Detect which cell encompasses the target text, then output its [x, y] center coordinate. 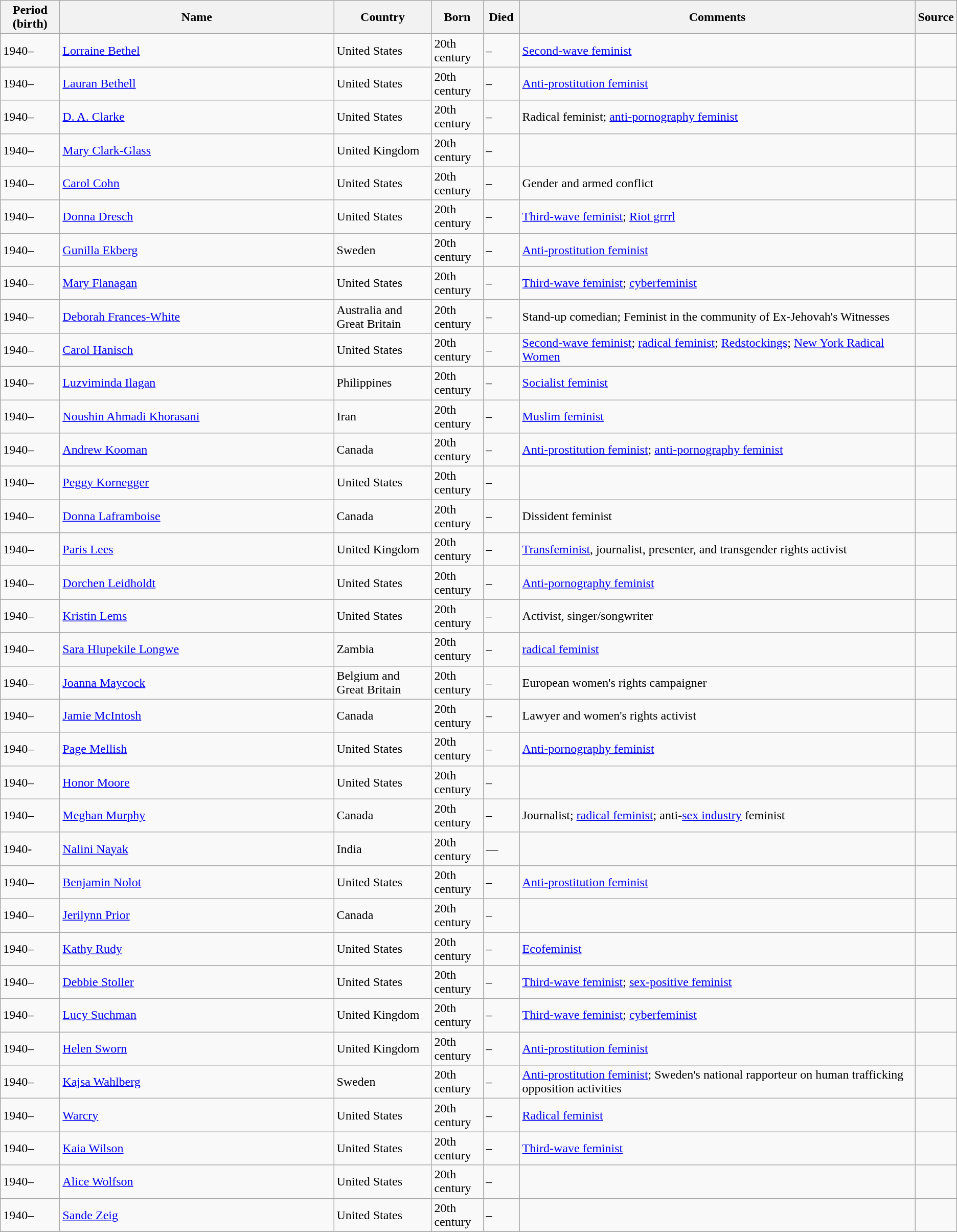
Warcry [197, 1115]
Country [382, 17]
Jamie McIntosh [197, 716]
1940- [30, 849]
Donna Laframboise [197, 517]
Dissident feminist [717, 517]
Kathy Rudy [197, 948]
Philippines [382, 383]
Dorchen Leidholdt [197, 583]
Ecofeminist [717, 948]
Paris Lees [197, 549]
Muslim feminist [717, 416]
Debbie Stoller [197, 982]
Alice Wolfson [197, 1181]
Radical feminist [717, 1115]
Honor Moore [197, 782]
Carol Cohn [197, 183]
Second-wave feminist; radical feminist; Redstockings; New York Radical Women [717, 350]
— [501, 849]
Noushin Ahmadi Khorasani [197, 416]
Peggy Kornegger [197, 483]
Donna Dresch [197, 217]
Meghan Murphy [197, 815]
Anti-prostitution feminist; Sweden's national rapporteur on human trafficking opposition activities [717, 1082]
Third-wave feminist; Riot grrrl [717, 217]
Transfeminist, journalist, presenter, and transgender rights activist [717, 549]
Activist, singer/songwriter [717, 616]
Mary Flanagan [197, 283]
Joanna Maycock [197, 682]
Kristin Lems [197, 616]
Luzviminda Ilagan [197, 383]
European women's rights campaigner [717, 682]
Andrew Kooman [197, 450]
Jerilynn Prior [197, 915]
Born [457, 17]
Source [936, 17]
Sara Hlupekile Longwe [197, 649]
Lauran Bethell [197, 84]
Died [501, 17]
Lawyer and women's rights activist [717, 716]
Period (birth) [30, 17]
Kajsa Wahlberg [197, 1082]
Mary Clark-Glass [197, 150]
D. A. Clarke [197, 117]
Kaia Wilson [197, 1149]
Carol Hanisch [197, 350]
Gunilla Ekberg [197, 250]
Lorraine Bethel [197, 50]
Australia and Great Britain [382, 316]
Journalist; radical feminist; anti-sex industry feminist [717, 815]
Helen Sworn [197, 1048]
Gender and armed conflict [717, 183]
Belgium and Great Britain [382, 682]
India [382, 849]
Nalini Nayak [197, 849]
Lucy Suchman [197, 1016]
Third-wave feminist [717, 1149]
Iran [382, 416]
Anti-prostitution feminist; anti-pornography feminist [717, 450]
Third-wave feminist; sex-positive feminist [717, 982]
Radical feminist; anti-pornography feminist [717, 117]
Benjamin Nolot [197, 882]
Sande Zeig [197, 1215]
Page Mellish [197, 749]
Deborah Frances-White [197, 316]
Comments [717, 17]
Socialist feminist [717, 383]
Stand-up comedian; Feminist in the community of Ex-Jehovah's Witnesses [717, 316]
Second-wave feminist [717, 50]
Name [197, 17]
radical feminist [717, 649]
Zambia [382, 649]
